Provide the [X, Y] coordinate of the cell's center where the given text is located.  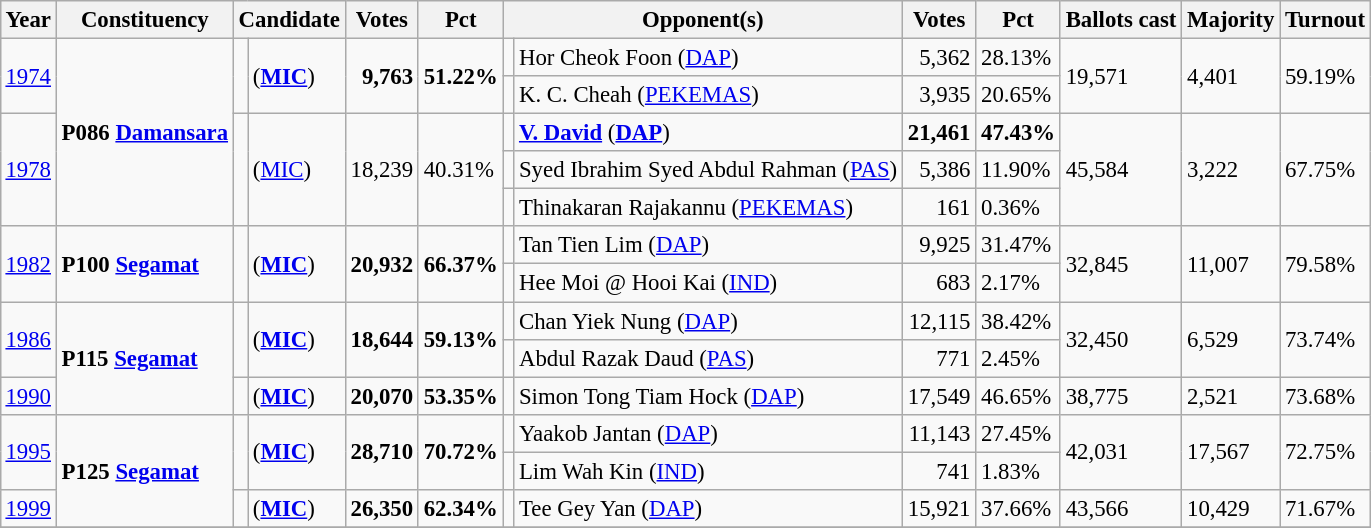
18,644 [382, 340]
1.83% [1018, 471]
67.75% [1326, 170]
43,566 [1120, 508]
Abdul Razak Daud (PAS) [708, 358]
Year [28, 20]
17,567 [1231, 452]
P115 Segamat [144, 358]
62.34% [460, 508]
53.35% [460, 396]
73.68% [1326, 396]
741 [938, 471]
38.42% [1018, 321]
P100 Segamat [144, 264]
1995 [28, 452]
Simon Tong Tiam Hock (DAP) [708, 396]
5,362 [938, 57]
V. David (DAP) [708, 133]
6,529 [1231, 340]
15,921 [938, 508]
Tee Gey Yan (DAP) [708, 508]
10,429 [1231, 508]
K. C. Cheah (PEKEMAS) [708, 95]
1978 [28, 170]
Ballots cast [1120, 20]
Hor Cheok Foon (DAP) [708, 57]
0.36% [1018, 208]
28,710 [382, 452]
Thinakaran Rajakannu (PEKEMAS) [708, 208]
45,584 [1120, 170]
4,401 [1231, 76]
37.66% [1018, 508]
19,571 [1120, 76]
32,450 [1120, 340]
161 [938, 208]
Candidate [289, 20]
26,350 [382, 508]
31.47% [1018, 245]
Majority [1231, 20]
21,461 [938, 133]
Opponent(s) [702, 20]
Syed Ibrahim Syed Abdul Rahman (PAS) [708, 170]
59.13% [460, 340]
17,549 [938, 396]
771 [938, 358]
Chan Yiek Nung (DAP) [708, 321]
11,007 [1231, 264]
3,222 [1231, 170]
P086 Damansara [144, 132]
42,031 [1120, 452]
28.13% [1018, 57]
Hee Moi @ Hooi Kai (IND) [708, 283]
46.65% [1018, 396]
66.37% [460, 264]
2,521 [1231, 396]
1999 [28, 508]
71.67% [1326, 508]
40.31% [460, 170]
Tan Tien Lim (DAP) [708, 245]
P125 Segamat [144, 470]
59.19% [1326, 76]
38,775 [1120, 396]
1990 [28, 396]
72.75% [1326, 452]
Constituency [144, 20]
2.17% [1018, 283]
2.45% [1018, 358]
27.45% [1018, 433]
Turnout [1326, 20]
73.74% [1326, 340]
79.58% [1326, 264]
683 [938, 283]
1974 [28, 76]
1986 [28, 340]
1982 [28, 264]
47.43% [1018, 133]
20,932 [382, 264]
9,763 [382, 76]
70.72% [460, 452]
5,386 [938, 170]
20,070 [382, 396]
51.22% [460, 76]
20.65% [1018, 95]
11,143 [938, 433]
3,935 [938, 95]
32,845 [1120, 264]
12,115 [938, 321]
18,239 [382, 170]
Lim Wah Kin (IND) [708, 471]
9,925 [938, 245]
Yaakob Jantan (DAP) [708, 433]
11.90% [1018, 170]
